Provide the [X, Y] coordinate of the cell's center where the given text is located.  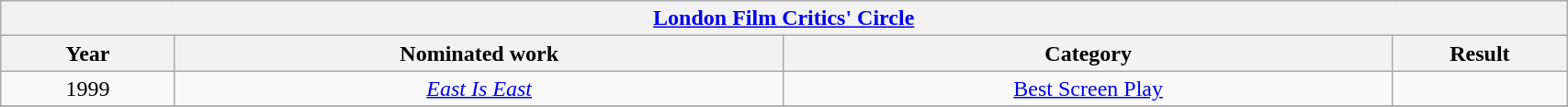
Result [1479, 53]
1999 [88, 89]
Category [1088, 53]
London Film Critics' Circle [784, 18]
East Is East [479, 89]
Nominated work [479, 53]
Year [88, 53]
Best Screen Play [1088, 89]
